Scan for the cell matching the given text and deliver its [x, y] coordinate at center. 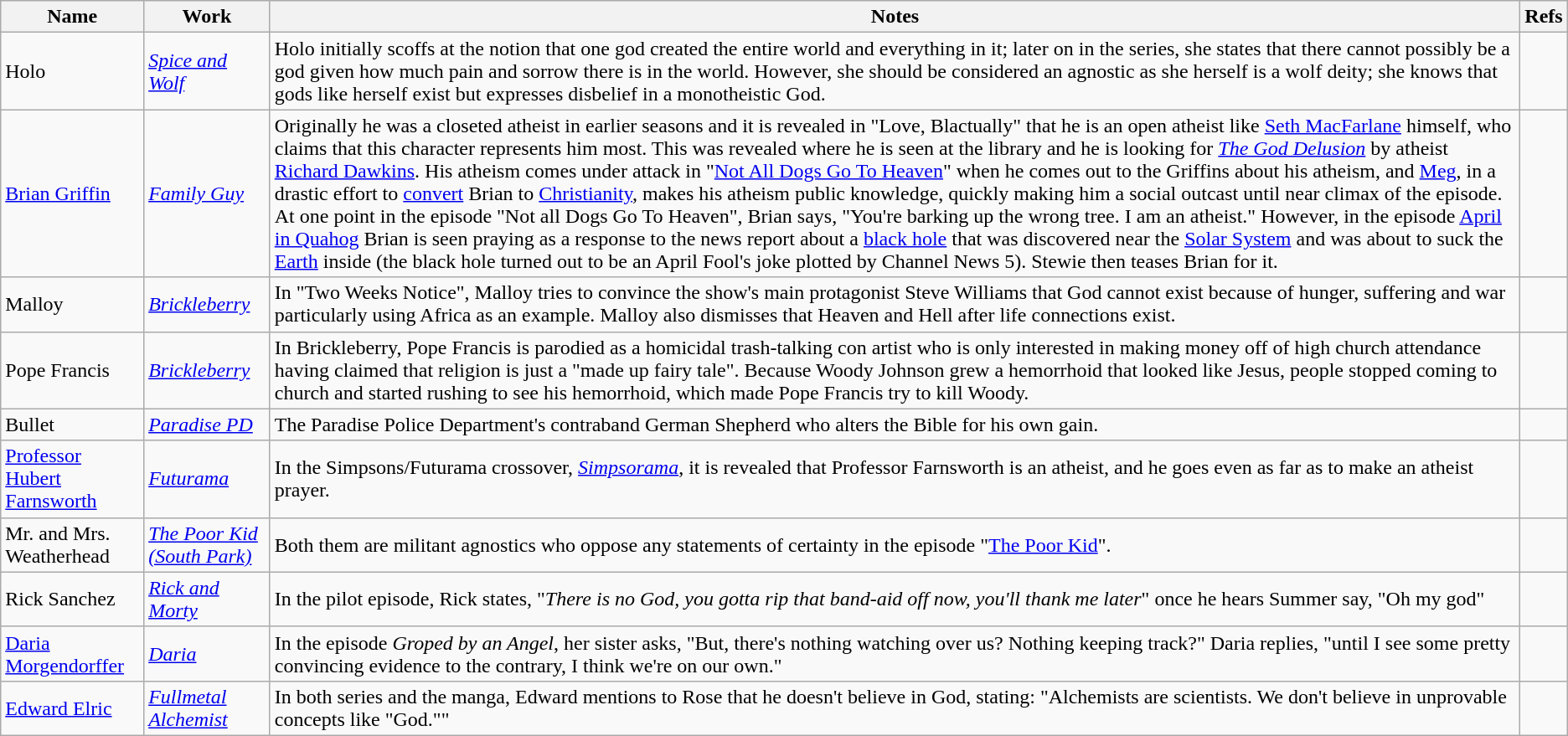
Holo [72, 71]
Bullet [72, 425]
Brian Griffin [72, 193]
Notes [895, 17]
The Poor Kid (South Park) [208, 544]
Daria [208, 653]
Family Guy [208, 193]
Edward Elric [72, 708]
Daria Morgendorffer [72, 653]
The Paradise Police Department's contraband German Shepherd who alters the Bible for his own gain. [895, 425]
Refs [1544, 17]
Fullmetal Alchemist [208, 708]
Work [208, 17]
Professor Hubert Farnsworth [72, 479]
Name [72, 17]
Pope Francis [72, 370]
Mr. and Mrs. Weatherhead [72, 544]
Paradise PD [208, 425]
Both them are militant agnostics who oppose any statements of certainty in the episode "The Poor Kid". [895, 544]
Malloy [72, 305]
Futurama [208, 479]
Rick Sanchez [72, 600]
Rick and Morty [208, 600]
Spice and Wolf [208, 71]
